Identify which cell holds the provided text, then report its (X, Y) central coordinate. 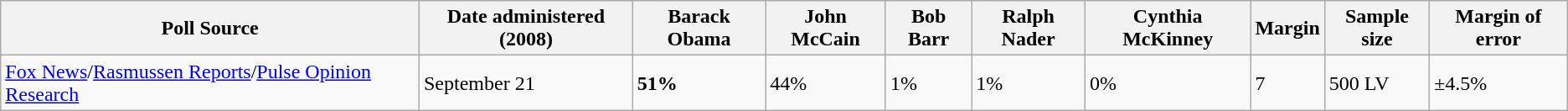
Sample size (1377, 29)
John McCain (826, 29)
Cynthia McKinney (1168, 29)
Ralph Nader (1029, 29)
Fox News/Rasmussen Reports/Pulse Opinion Research (210, 82)
Date administered (2008) (526, 29)
0% (1168, 82)
44% (826, 82)
September 21 (526, 82)
Poll Source (210, 29)
Margin (1287, 29)
Barack Obama (699, 29)
500 LV (1377, 82)
Margin of error (1499, 29)
±4.5% (1499, 82)
7 (1287, 82)
51% (699, 82)
Bob Barr (928, 29)
